From the cell containing the given text, extract its center point as (X, Y) coordinate. 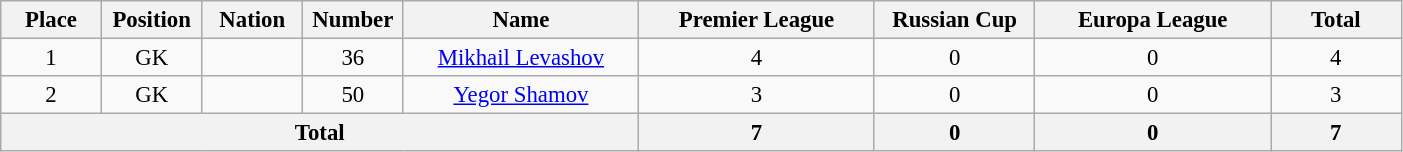
1 (52, 58)
Premier League (757, 20)
Nation (252, 20)
36 (354, 58)
Place (52, 20)
Name (521, 20)
Number (354, 20)
Mikhail Levashov (521, 58)
Russian Cup (954, 20)
Position (152, 20)
50 (354, 95)
2 (52, 95)
Europa League (1153, 20)
Yegor Shamov (521, 95)
